From the cell containing the given text, extract its center point as (X, Y) coordinate. 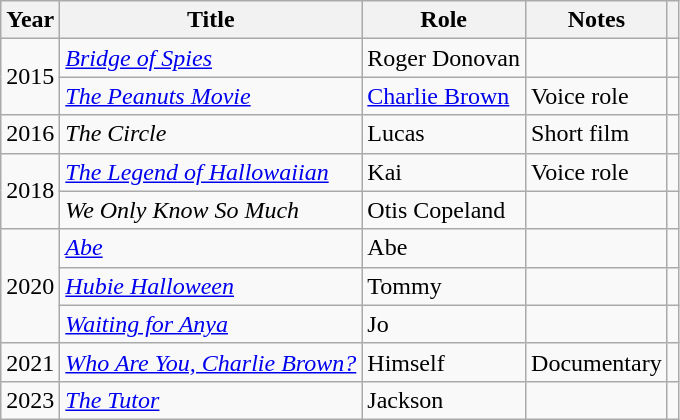
2020 (30, 286)
Bridge of Spies (211, 58)
The Circle (211, 134)
Tommy (444, 286)
Jo (444, 324)
Short film (597, 134)
Kai (444, 172)
Who Are You, Charlie Brown? (211, 362)
2016 (30, 134)
Roger Donovan (444, 58)
Notes (597, 20)
2018 (30, 191)
2023 (30, 400)
Role (444, 20)
2015 (30, 77)
Otis Copeland (444, 210)
Waiting for Anya (211, 324)
Jackson (444, 400)
Title (211, 20)
Lucas (444, 134)
Himself (444, 362)
The Legend of Hallowaiian (211, 172)
Documentary (597, 362)
Year (30, 20)
The Tutor (211, 400)
The Peanuts Movie (211, 96)
Charlie Brown (444, 96)
2021 (30, 362)
Hubie Halloween (211, 286)
We Only Know So Much (211, 210)
